Determine the [x, y] coordinate at the center of the cell enclosing the given text.  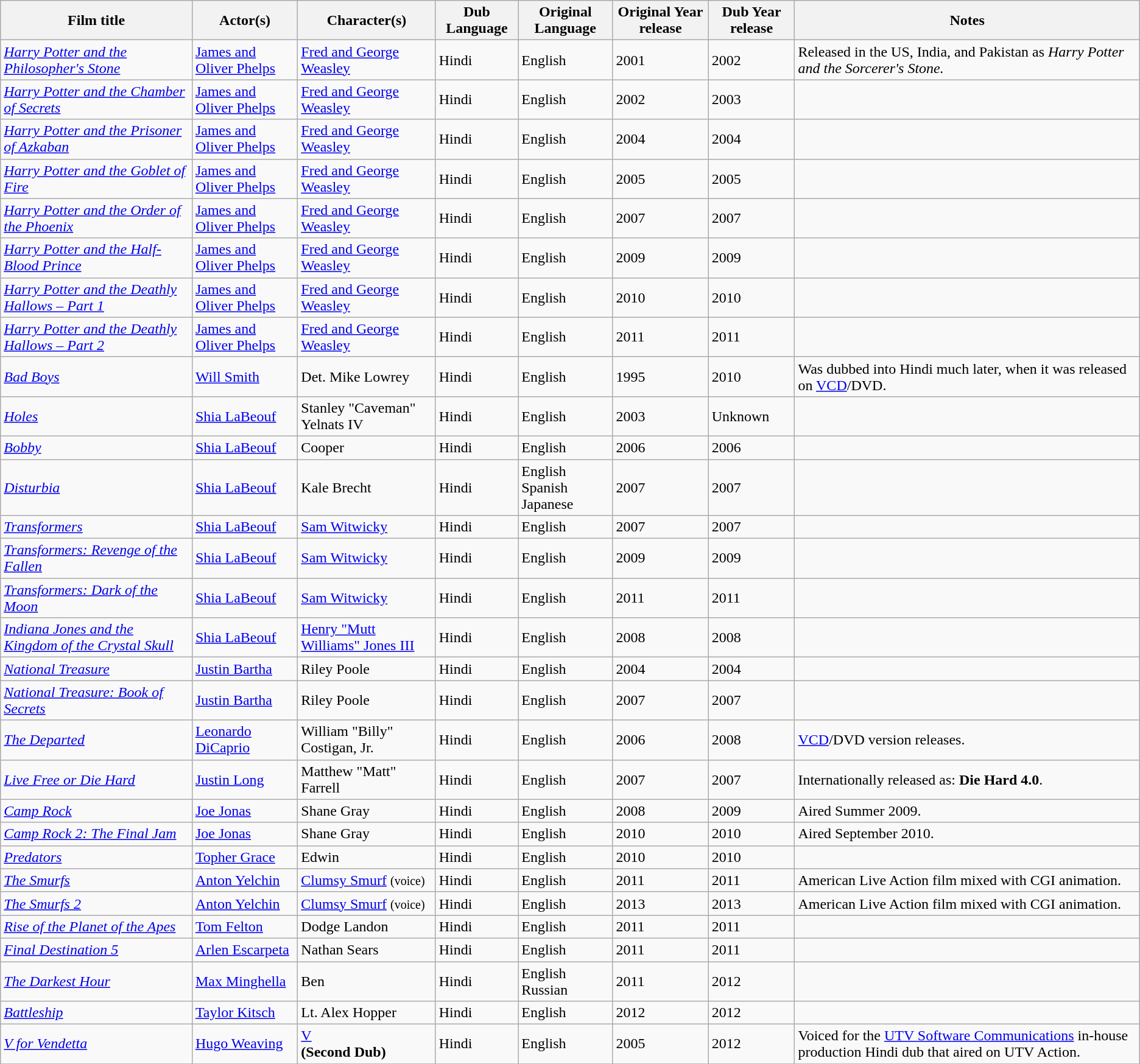
Harry Potter and the Philosopher's Stone [96, 60]
Harry Potter and the Deathly Hallows – Part 2 [96, 337]
V (Second Dub) [367, 1045]
Voiced for the UTV Software Communications in-house production Hindi dub that aired on UTV Action. [967, 1045]
Transformers: Dark of the Moon [96, 598]
Disturbia [96, 487]
Henry "Mutt Williams" Jones III [367, 638]
Character(s) [367, 21]
Aired September 2010. [967, 834]
Hugo Weaving [245, 1045]
2001 [660, 60]
1995 [660, 376]
Edwin [367, 857]
Will Smith [245, 376]
Max Minghella [245, 981]
Was dubbed into Hindi much later, when it was released on VCD/DVD. [967, 376]
Harry Potter and the Goblet of Fire [96, 179]
Predators [96, 857]
Harry Potter and the Half-Blood Prince [96, 258]
Taylor Kitsch [245, 1013]
Film title [96, 21]
Aired Summer 2009. [967, 811]
Tom Felton [245, 926]
Actor(s) [245, 21]
Released in the US, India, and Pakistan as Harry Potter and the Sorcerer's Stone. [967, 60]
Harry Potter and the Deathly Hallows – Part 1 [96, 297]
Final Destination 5 [96, 950]
Leonardo DiCaprio [245, 740]
Arlen Escarpeta [245, 950]
National Treasure [96, 669]
William "Billy" Costigan, Jr. [367, 740]
Cooper [367, 447]
V for Vendetta [96, 1045]
Unknown [751, 416]
Stanley "Caveman" Yelnats IV [367, 416]
Camp Rock 2: The Final Jam [96, 834]
Justin Long [245, 779]
Harry Potter and the Chamber of Secrets [96, 100]
Transformers: Revenge of the Fallen [96, 559]
The Smurfs [96, 880]
Kale Brecht [367, 487]
Ben [367, 981]
The Smurfs 2 [96, 903]
Dodge Landon [367, 926]
English Russian [565, 981]
Matthew "Matt" Farrell [367, 779]
The Departed [96, 740]
Nathan Sears [367, 950]
VCD/DVD version releases. [967, 740]
Original Year release [660, 21]
Det. Mike Lowrey [367, 376]
Rise of the Planet of the Apes [96, 926]
Transformers [96, 527]
Bobby [96, 447]
The Darkest Hour [96, 981]
Live Free or Die Hard [96, 779]
Topher Grace [245, 857]
Holes [96, 416]
Harry Potter and the Prisoner of Azkaban [96, 139]
Original Language [565, 21]
English Spanish Japanese [565, 487]
Harry Potter and the Order of the Phoenix [96, 218]
Notes [967, 21]
Dub Language [477, 21]
Camp Rock [96, 811]
National Treasure: Book of Secrets [96, 700]
Battleship [96, 1013]
Internationally released as: Die Hard 4.0. [967, 779]
Indiana Jones and the Kingdom of the Crystal Skull [96, 638]
Lt. Alex Hopper [367, 1013]
Dub Year release [751, 21]
Bad Boys [96, 376]
